Capture the cell that displays the provided text and extract its [x, y] central coordinate. 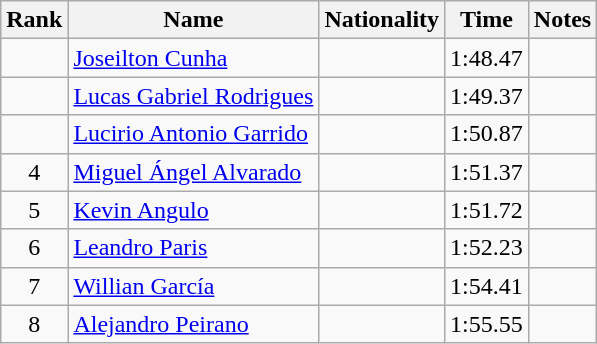
6 [34, 248]
Joseilton Cunha [194, 58]
Kevin Angulo [194, 210]
1:52.23 [487, 248]
5 [34, 210]
Lucirio Antonio Garrido [194, 134]
1:51.72 [487, 210]
Rank [34, 20]
1:51.37 [487, 172]
1:50.87 [487, 134]
1:54.41 [487, 286]
4 [34, 172]
7 [34, 286]
Leandro Paris [194, 248]
Time [487, 20]
Nationality [382, 20]
1:55.55 [487, 324]
Willian García [194, 286]
1:49.37 [487, 96]
Miguel Ángel Alvarado [194, 172]
Lucas Gabriel Rodrigues [194, 96]
8 [34, 324]
Notes [562, 20]
Alejandro Peirano [194, 324]
Name [194, 20]
1:48.47 [487, 58]
